Extract the (x, y) coordinate from the center of the cell holding the provided text.  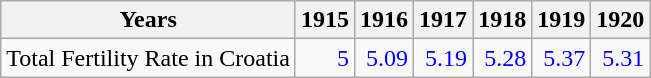
1917 (444, 20)
5.28 (502, 58)
1915 (324, 20)
1920 (620, 20)
5 (324, 58)
Total Fertility Rate in Croatia (148, 58)
Years (148, 20)
1918 (502, 20)
5.37 (562, 58)
1916 (384, 20)
5.31 (620, 58)
5.09 (384, 58)
1919 (562, 20)
5.19 (444, 58)
